Capture the cell that displays the provided text and extract its (X, Y) central coordinate. 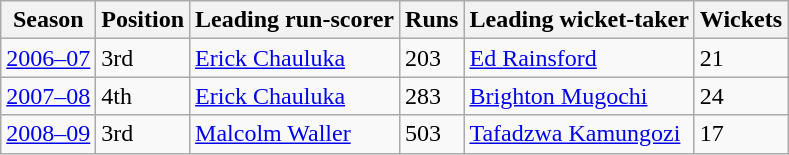
2006–07 (48, 58)
17 (740, 134)
Position (143, 20)
Leading wicket-taker (579, 20)
2008–09 (48, 134)
503 (432, 134)
2007–08 (48, 96)
283 (432, 96)
Malcolm Waller (295, 134)
203 (432, 58)
Wickets (740, 20)
Tafadzwa Kamungozi (579, 134)
Ed Rainsford (579, 58)
Brighton Mugochi (579, 96)
Leading run-scorer (295, 20)
4th (143, 96)
Runs (432, 20)
24 (740, 96)
21 (740, 58)
Season (48, 20)
